Determine the (x, y) coordinate at the center of the cell enclosing the given text.  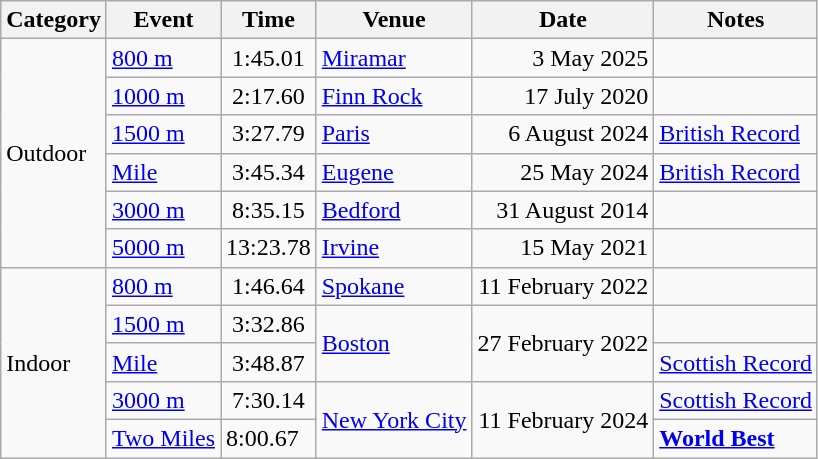
Paris (394, 134)
8:35.15 (268, 210)
World Best (736, 438)
Indoor (54, 362)
Event (163, 20)
15 May 2021 (563, 248)
Notes (736, 20)
13:23.78 (268, 248)
3:48.87 (268, 362)
7:30.14 (268, 400)
Eugene (394, 172)
25 May 2024 (563, 172)
3 May 2025 (563, 58)
8:00.67 (268, 438)
11 February 2022 (563, 286)
2:17.60 (268, 96)
3:32.86 (268, 324)
27 February 2022 (563, 343)
Boston (394, 343)
Two Miles (163, 438)
3:45.34 (268, 172)
31 August 2014 (563, 210)
Outdoor (54, 153)
1:45.01 (268, 58)
Category (54, 20)
New York City (394, 419)
6 August 2024 (563, 134)
Time (268, 20)
17 July 2020 (563, 96)
11 February 2024 (563, 419)
Finn Rock (394, 96)
Spokane (394, 286)
1000 m (163, 96)
Date (563, 20)
5000 m (163, 248)
Venue (394, 20)
Irvine (394, 248)
3:27.79 (268, 134)
Miramar (394, 58)
1:46.64 (268, 286)
Bedford (394, 210)
